Output the (X, Y) coordinate of the center of the cell containing the given text.  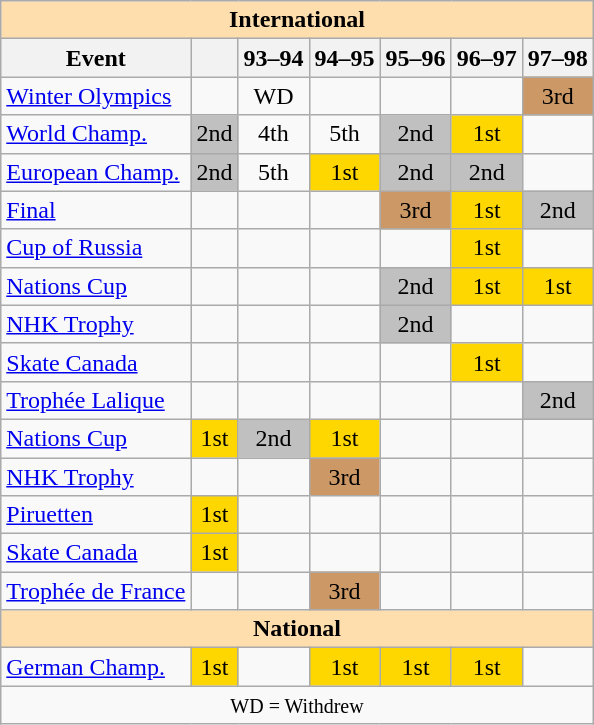
World Champ. (96, 134)
European Champ. (96, 172)
Final (96, 210)
International (297, 20)
Winter Olympics (96, 96)
WD = Withdrew (297, 705)
National (297, 629)
Cup of Russia (96, 248)
Trophée Lalique (96, 400)
93–94 (274, 58)
Piruetten (96, 515)
Trophée de France (96, 591)
German Champ. (96, 667)
4th (274, 134)
Event (96, 58)
WD (274, 96)
96–97 (486, 58)
94–95 (344, 58)
97–98 (558, 58)
95–96 (416, 58)
